Detect which cell encompasses the target text, then output its (x, y) center coordinate. 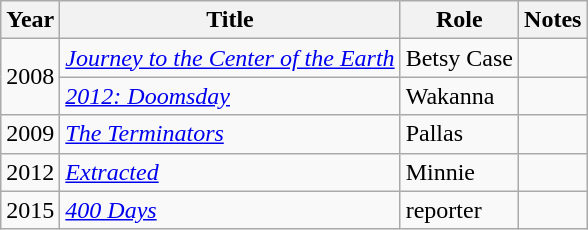
Year (30, 20)
Title (230, 20)
Extracted (230, 172)
2008 (30, 77)
2012: Doomsday (230, 96)
reporter (459, 210)
Role (459, 20)
Notes (553, 20)
2012 (30, 172)
Wakanna (459, 96)
400 Days (230, 210)
The Terminators (230, 134)
2015 (30, 210)
Journey to the Center of the Earth (230, 58)
Betsy Case (459, 58)
Minnie (459, 172)
Pallas (459, 134)
2009 (30, 134)
